Capture the cell that displays the provided text and extract its [X, Y] central coordinate. 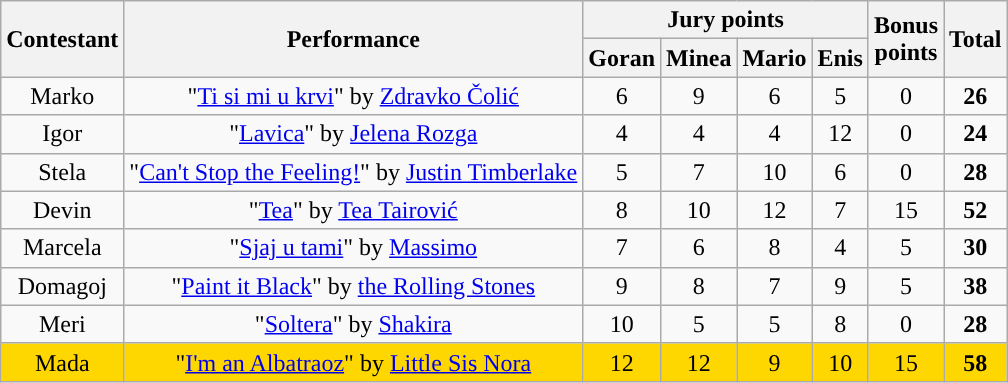
"I'm an Albatraoz" by Little Sis Nora [354, 362]
"Can't Stop the Feeling!" by Justin Timberlake [354, 172]
Marcela [62, 248]
Goran [622, 58]
"Paint it Black" by the Rolling Stones [354, 286]
Mada [62, 362]
Meri [62, 324]
Contestant [62, 39]
26 [976, 96]
Igor [62, 134]
Jury points [726, 20]
Enis [840, 58]
Performance [354, 39]
Total [976, 39]
Mario [774, 58]
38 [976, 286]
Stela [62, 172]
"Ti si mi u krvi" by Zdravko Čolić [354, 96]
"Sjaj u tami" by Massimo [354, 248]
24 [976, 134]
"Lavica" by Jelena Rozga [354, 134]
Marko [62, 96]
Domagoj [62, 286]
30 [976, 248]
58 [976, 362]
Minea [699, 58]
Devin [62, 210]
52 [976, 210]
"Soltera" by Shakira [354, 324]
Bonuspoints [906, 39]
"Tea" by Tea Tairović [354, 210]
